Scan for the cell matching the given text and deliver its [x, y] coordinate at center. 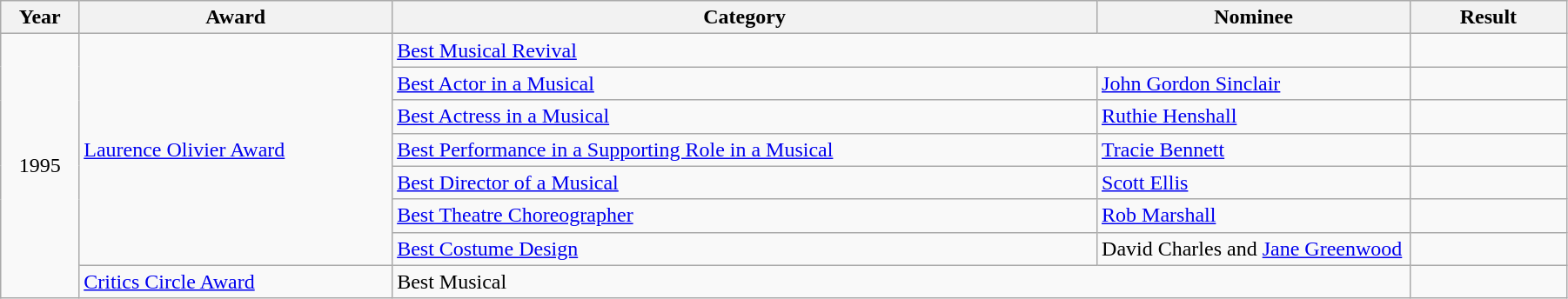
Laurence Olivier Award [236, 149]
Critics Circle Award [236, 282]
Best Director of a Musical [745, 183]
Year [40, 17]
1995 [40, 166]
Best Actress in a Musical [745, 116]
Best Performance in a Supporting Role in a Musical [745, 149]
Result [1488, 17]
Best Musical Revival [901, 50]
Scott Ellis [1254, 183]
Tracie Bennett [1254, 149]
Ruthie Henshall [1254, 116]
David Charles and Jane Greenwood [1254, 249]
Best Musical [901, 282]
Best Theatre Choreographer [745, 216]
Rob Marshall [1254, 216]
Best Costume Design [745, 249]
Best Actor in a Musical [745, 83]
Category [745, 17]
Award [236, 17]
Nominee [1254, 17]
John Gordon Sinclair [1254, 83]
